Search for the cell housing the specified text and yield its [x, y] center coordinate. 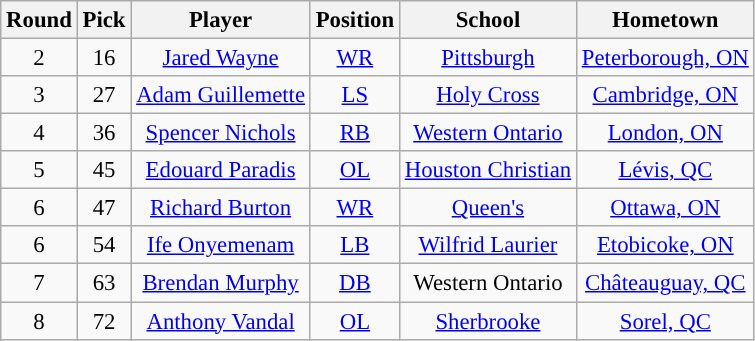
Player [221, 20]
2 [39, 58]
54 [104, 245]
72 [104, 321]
Ottawa, ON [665, 208]
Houston Christian [488, 170]
4 [39, 133]
Lévis, QC [665, 170]
School [488, 20]
RB [354, 133]
5 [39, 170]
47 [104, 208]
7 [39, 283]
Wilfrid Laurier [488, 245]
27 [104, 95]
3 [39, 95]
LS [354, 95]
Spencer Nichols [221, 133]
45 [104, 170]
Sherbrooke [488, 321]
Brendan Murphy [221, 283]
Richard Burton [221, 208]
Round [39, 20]
DB [354, 283]
Peterborough, ON [665, 58]
LB [354, 245]
London, ON [665, 133]
Anthony Vandal [221, 321]
Châteauguay, QC [665, 283]
Queen's [488, 208]
Pittsburgh [488, 58]
Position [354, 20]
Cambridge, ON [665, 95]
36 [104, 133]
Sorel, QC [665, 321]
Holy Cross [488, 95]
16 [104, 58]
8 [39, 321]
Edouard Paradis [221, 170]
Jared Wayne [221, 58]
63 [104, 283]
Adam Guillemette [221, 95]
Ife Onyemenam [221, 245]
Etobicoke, ON [665, 245]
Hometown [665, 20]
Pick [104, 20]
